From the cell containing the given text, extract its center point as (X, Y) coordinate. 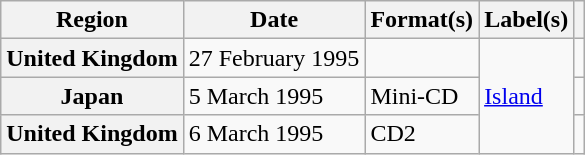
Label(s) (526, 20)
Region (92, 20)
Format(s) (422, 20)
CD2 (422, 134)
Island (526, 96)
Date (274, 20)
5 March 1995 (274, 96)
Mini-CD (422, 96)
Japan (92, 96)
27 February 1995 (274, 58)
6 March 1995 (274, 134)
